Provide the (X, Y) coordinate of the cell's center where the given text is located.  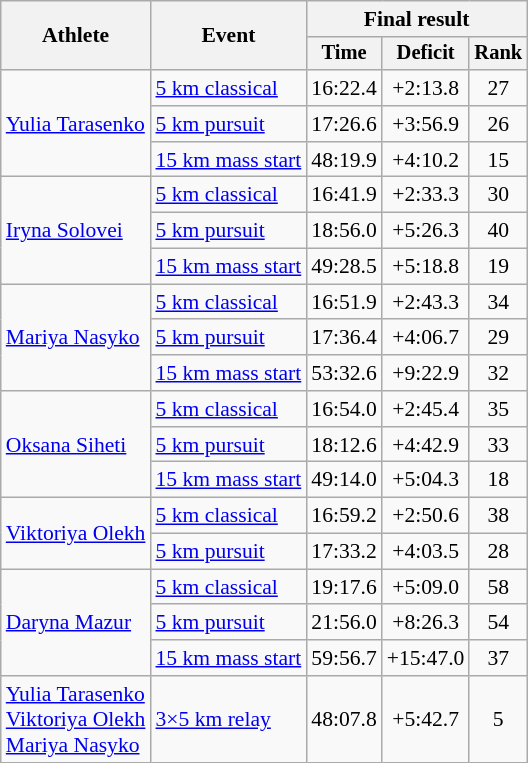
18 (498, 480)
16:22.4 (344, 88)
+5:18.8 (426, 267)
48:07.8 (344, 720)
5 (498, 720)
18:12.6 (344, 445)
19:17.6 (344, 587)
59:56.7 (344, 658)
16:51.9 (344, 302)
21:56.0 (344, 623)
Time (344, 54)
Rank (498, 54)
29 (498, 338)
38 (498, 516)
Viktoriya Olekh (76, 534)
19 (498, 267)
+4:06.7 (426, 338)
Oksana Siheti (76, 444)
17:36.4 (344, 338)
3×5 km relay (228, 720)
+2:50.6 (426, 516)
Athlete (76, 36)
53:32.6 (344, 373)
16:59.2 (344, 516)
33 (498, 445)
17:26.6 (344, 124)
28 (498, 552)
27 (498, 88)
+2:33.3 (426, 195)
34 (498, 302)
30 (498, 195)
+4:10.2 (426, 160)
54 (498, 623)
+8:26.3 (426, 623)
Daryna Mazur (76, 622)
58 (498, 587)
16:41.9 (344, 195)
Final result (416, 19)
+15:47.0 (426, 658)
+4:42.9 (426, 445)
17:33.2 (344, 552)
32 (498, 373)
+5:04.3 (426, 480)
+5:42.7 (426, 720)
16:54.0 (344, 409)
Yulia TarasenkoViktoriya OlekhMariya Nasyko (76, 720)
+5:09.0 (426, 587)
49:28.5 (344, 267)
Iryna Solovei (76, 230)
Yulia Tarasenko (76, 124)
35 (498, 409)
+9:22.9 (426, 373)
48:19.9 (344, 160)
+2:13.8 (426, 88)
+4:03.5 (426, 552)
15 (498, 160)
+5:26.3 (426, 231)
49:14.0 (344, 480)
+3:56.9 (426, 124)
Mariya Nasyko (76, 338)
26 (498, 124)
+2:45.4 (426, 409)
Event (228, 36)
Deficit (426, 54)
37 (498, 658)
40 (498, 231)
+2:43.3 (426, 302)
18:56.0 (344, 231)
